Identify which cell holds the provided text, then report its [X, Y] central coordinate. 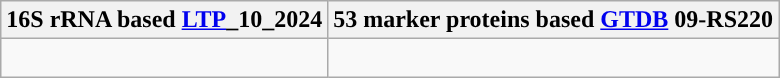
16S rRNA based LTP_10_2024 [164, 20]
53 marker proteins based GTDB 09-RS220 [554, 20]
